Return (x, y) of the center of cell containing provided text 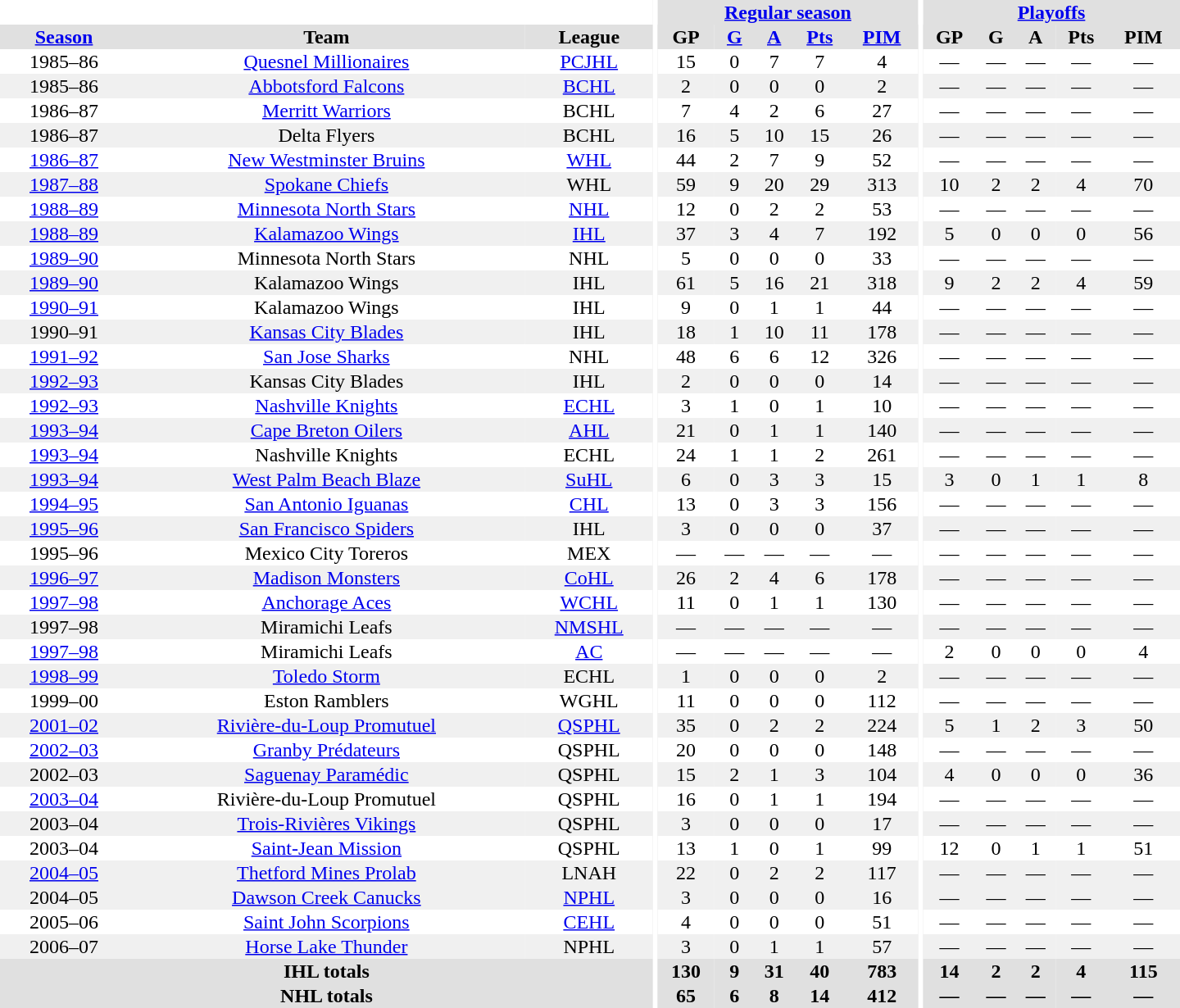
412 (882, 996)
115 (1144, 971)
Dawson Creek Canucks (326, 897)
Cape Breton Oilers (326, 430)
MEX (589, 553)
1991–92 (64, 356)
IHL totals (326, 971)
1987–88 (64, 184)
Quesnel Millionaires (326, 61)
Delta Flyers (326, 135)
LNAH (589, 873)
156 (882, 504)
261 (882, 455)
San Jose Sharks (326, 356)
Playoffs (1051, 12)
WGHL (589, 701)
1994–95 (64, 504)
Season (64, 37)
313 (882, 184)
18 (686, 332)
140 (882, 430)
Eston Ramblers (326, 701)
52 (882, 160)
NMSHL (589, 627)
Saint-Jean Mission (326, 848)
783 (882, 971)
35 (686, 725)
48 (686, 356)
192 (882, 234)
New Westminster Bruins (326, 160)
2001–02 (64, 725)
318 (882, 283)
224 (882, 725)
West Palm Beach Blaze (326, 479)
31 (774, 971)
29 (819, 184)
Merritt Warriors (326, 111)
CHL (589, 504)
2006–07 (64, 947)
27 (882, 111)
104 (882, 774)
League (589, 37)
61 (686, 283)
2005–06 (64, 922)
Madison Monsters (326, 578)
112 (882, 701)
AHL (589, 430)
Spokane Chiefs (326, 184)
Toledo Storm (326, 676)
SuHL (589, 479)
WCHL (589, 602)
1998–99 (64, 676)
Thetford Mines Prolab (326, 873)
36 (1144, 774)
Regular season (788, 12)
CEHL (589, 922)
1996–97 (64, 578)
Saint John Scorpions (326, 922)
65 (686, 996)
24 (686, 455)
Horse Lake Thunder (326, 947)
17 (882, 824)
40 (819, 971)
53 (882, 209)
PCJHL (589, 61)
1999–00 (64, 701)
AC (589, 652)
57 (882, 947)
50 (1144, 725)
Anchorage Aces (326, 602)
San Antonio Iguanas (326, 504)
Team (326, 37)
56 (1144, 234)
117 (882, 873)
San Francisco Spiders (326, 529)
148 (882, 750)
22 (686, 873)
Saguenay Paramédic (326, 774)
Trois-Rivières Vikings (326, 824)
194 (882, 799)
CoHL (589, 578)
70 (1144, 184)
Mexico City Toreros (326, 553)
NHL totals (326, 996)
Granby Prédateurs (326, 750)
Abbotsford Falcons (326, 86)
99 (882, 848)
33 (882, 258)
326 (882, 356)
